Provide the (X, Y) coordinate of the cell's center where the given text is located.  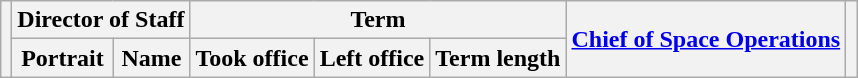
Chief of Space Operations (706, 39)
Term (378, 20)
Left office (372, 58)
Portrait (62, 58)
Director of Staff (101, 20)
Name (152, 58)
Took office (252, 58)
Term length (498, 58)
